From the cell containing the given text, extract its center point as [X, Y] coordinate. 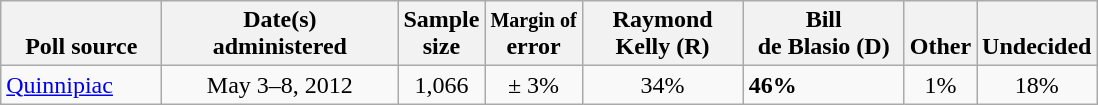
Date(s)administered [280, 34]
± 3% [534, 85]
34% [662, 85]
Billde Blasio (D) [824, 34]
May 3–8, 2012 [280, 85]
1,066 [442, 85]
RaymondKelly (R) [662, 34]
Poll source [82, 34]
Other [940, 34]
Quinnipiac [82, 85]
Samplesize [442, 34]
Undecided [1037, 34]
1% [940, 85]
Margin oferror [534, 34]
18% [1037, 85]
46% [824, 85]
